Output the [X, Y] coordinate of the center of the cell containing the given text.  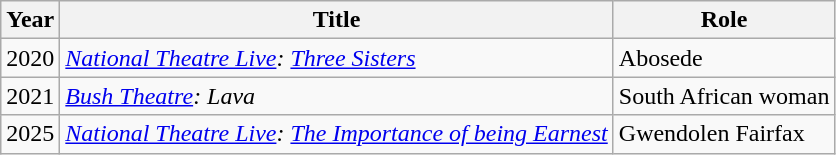
Role [724, 20]
2025 [30, 134]
National Theatre Live: The Importance of being Earnest [336, 134]
2021 [30, 96]
National Theatre Live: Three Sisters [336, 58]
Year [30, 20]
Bush Theatre: Lava [336, 96]
Title [336, 20]
2020 [30, 58]
South African woman [724, 96]
Gwendolen Fairfax [724, 134]
Abosede [724, 58]
